Pinpoint the cell where the given text exists, returning its (x, y) midpoint coordinate. 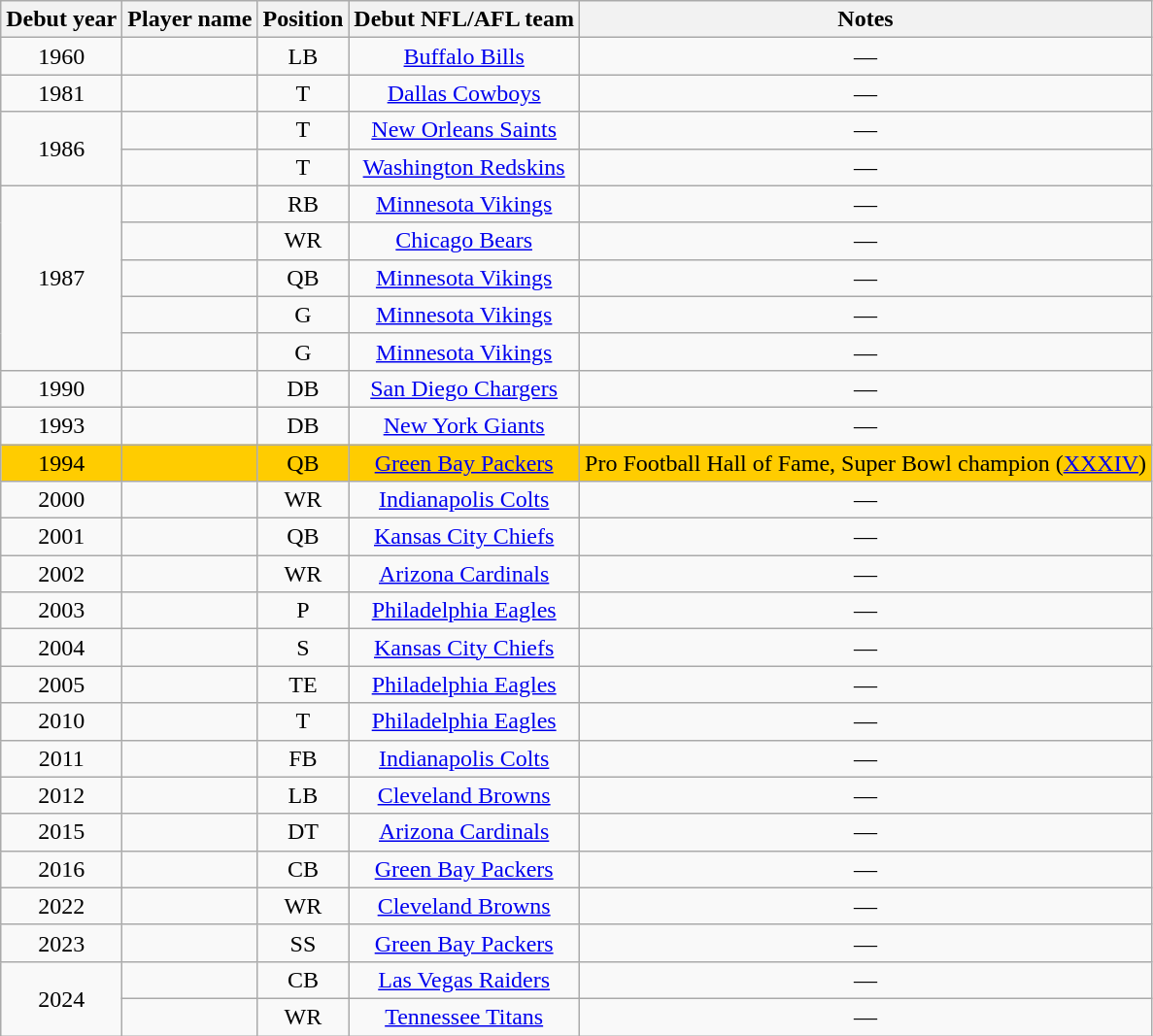
1990 (62, 388)
2015 (62, 832)
Position (303, 19)
1986 (62, 149)
2024 (62, 998)
Debut NFL/AFL team (464, 19)
Tennessee Titans (464, 1017)
2011 (62, 758)
SS (303, 943)
1994 (62, 463)
2023 (62, 943)
2000 (62, 500)
Dallas Cowboys (464, 93)
Notes (866, 19)
Washington Redskins (464, 167)
TE (303, 685)
1987 (62, 278)
1981 (62, 93)
RB (303, 204)
2022 (62, 906)
San Diego Chargers (464, 388)
1960 (62, 56)
FB (303, 758)
DT (303, 832)
Buffalo Bills (464, 56)
New York Giants (464, 425)
Chicago Bears (464, 241)
2004 (62, 648)
2002 (62, 574)
P (303, 611)
2003 (62, 611)
New Orleans Saints (464, 130)
2012 (62, 795)
Player name (190, 19)
Las Vegas Raiders (464, 980)
Debut year (62, 19)
S (303, 648)
Pro Football Hall of Fame, Super Bowl champion (XXXIV) (866, 463)
2016 (62, 869)
1993 (62, 425)
2005 (62, 685)
2001 (62, 537)
2010 (62, 721)
